Scan for the cell matching the given text and deliver its (x, y) coordinate at center. 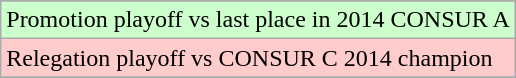
Promotion playoff vs last place in 2014 CONSUR A (258, 20)
Relegation playoff vs CONSUR C 2014 champion (258, 58)
